Provide the [x, y] coordinate of the cell's center where the given text is located.  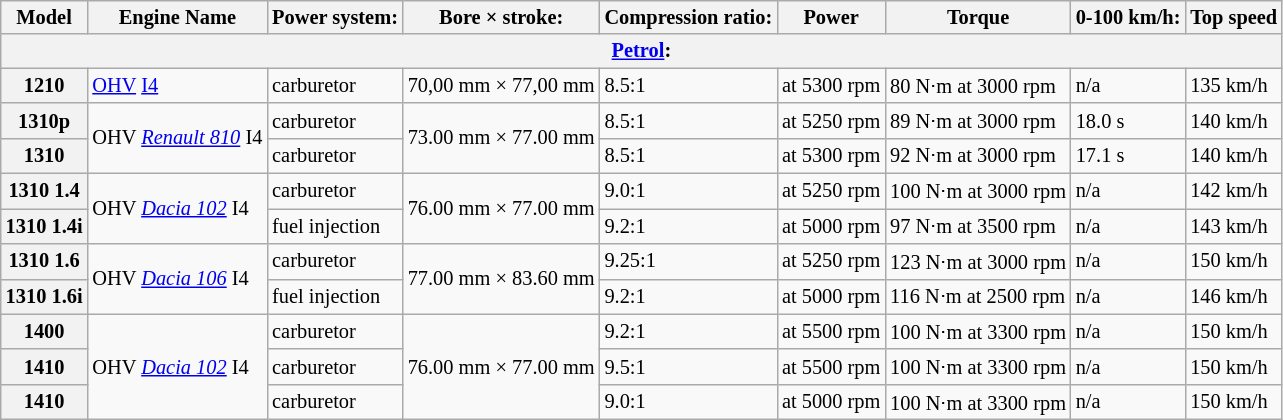
Model [44, 17]
100 N⋅m at 3000 rpm [978, 190]
1310 1.6i [44, 296]
77.00 mm × 83.60 mm [502, 278]
Power [831, 17]
1310 1.4i [44, 226]
142 km/h [1234, 190]
OHV Renault 810 I4 [177, 138]
1310 1.6 [44, 260]
17.1 s [1128, 156]
9.25:1 [688, 260]
123 N⋅m at 3000 rpm [978, 260]
OHV I4 [177, 86]
Power system: [335, 17]
146 km/h [1234, 296]
143 km/h [1234, 226]
Torque [978, 17]
Engine Name [177, 17]
97 N⋅m at 3500 rpm [978, 226]
92 N⋅m at 3000 rpm [978, 156]
1310 1.4 [44, 190]
1310 [44, 156]
1400 [44, 332]
18.0 s [1128, 120]
73.00 mm × 77.00 mm [502, 138]
116 N⋅m at 2500 rpm [978, 296]
135 km/h [1234, 86]
89 N⋅m at 3000 rpm [978, 120]
Petrol: [642, 51]
1310p [44, 120]
0-100 km/h: [1128, 17]
Bore × stroke: [502, 17]
80 N⋅m at 3000 rpm [978, 86]
1210 [44, 86]
Compression ratio: [688, 17]
OHV Dacia 106 I4 [177, 278]
Top speed [1234, 17]
70,00 mm × 77,00 mm [502, 86]
9.5:1 [688, 366]
